Find where the given text appears and provide that cell's center as [X, Y] coordinate. 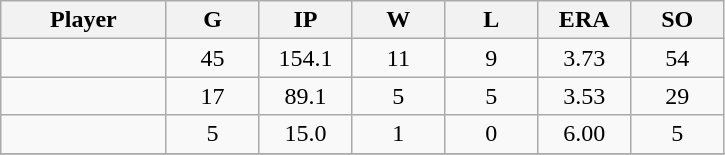
3.73 [584, 58]
54 [678, 58]
3.53 [584, 96]
89.1 [306, 96]
9 [492, 58]
15.0 [306, 134]
6.00 [584, 134]
1 [398, 134]
45 [212, 58]
G [212, 20]
IP [306, 20]
0 [492, 134]
11 [398, 58]
154.1 [306, 58]
L [492, 20]
Player [84, 20]
29 [678, 96]
17 [212, 96]
ERA [584, 20]
W [398, 20]
SO [678, 20]
